Return [X, Y] of the center of cell containing provided text 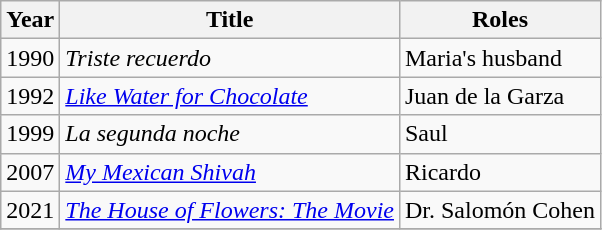
Year [30, 20]
Dr. Salomón Cohen [500, 210]
2021 [30, 210]
1999 [30, 134]
Triste recuerdo [230, 58]
Juan de la Garza [500, 96]
Ricardo [500, 172]
My Mexican Shivah [230, 172]
Maria's husband [500, 58]
Saul [500, 134]
1992 [30, 96]
Roles [500, 20]
2007 [30, 172]
La segunda noche [230, 134]
The House of Flowers: The Movie [230, 210]
Like Water for Chocolate [230, 96]
1990 [30, 58]
Title [230, 20]
